Pinpoint the cell where the given text exists, returning its [X, Y] midpoint coordinate. 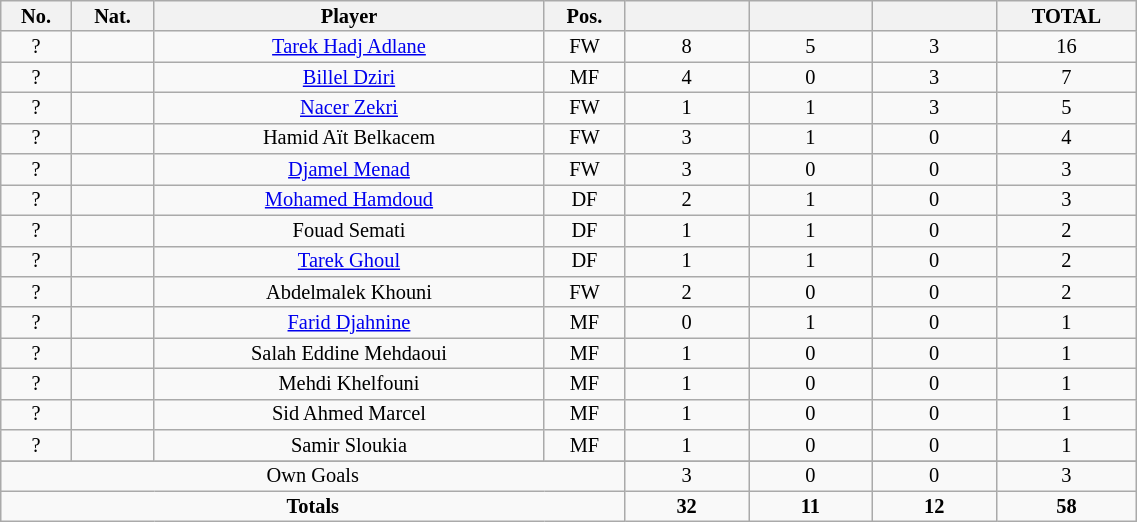
Mohamed Hamdoud [349, 200]
Mehdi Khelfouni [349, 384]
Hamid Aït Belkacem [349, 138]
No. [36, 16]
Player [349, 16]
TOTAL [1066, 16]
12 [934, 506]
Billel Dziri [349, 78]
32 [687, 506]
Abdelmalek Khouni [349, 292]
16 [1066, 46]
Farid Djahnine [349, 322]
Pos. [584, 16]
Nacer Zekri [349, 108]
Djamel Menad [349, 170]
Totals [313, 506]
Tarek Hadj Adlane [349, 46]
Sid Ahmed Marcel [349, 414]
11 [810, 506]
Nat. [112, 16]
Own Goals [313, 476]
8 [687, 46]
Fouad Semati [349, 230]
7 [1066, 78]
Samir Sloukia [349, 446]
Tarek Ghoul [349, 262]
58 [1066, 506]
Salah Eddine Mehdaoui [349, 354]
